Determine the [x, y] coordinate at the center of the cell enclosing the given text.  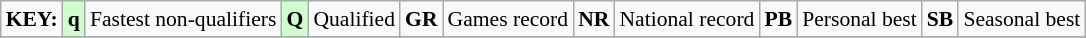
Q [294, 19]
GR [422, 19]
KEY: [32, 19]
Personal best [860, 19]
SB [940, 19]
Qualified [354, 19]
National record [686, 19]
PB [778, 19]
NR [594, 19]
q [74, 19]
Seasonal best [1022, 19]
Games record [508, 19]
Fastest non-qualifiers [184, 19]
